For the text-containing cell, return its midpoint in [x, y] coordinate format. 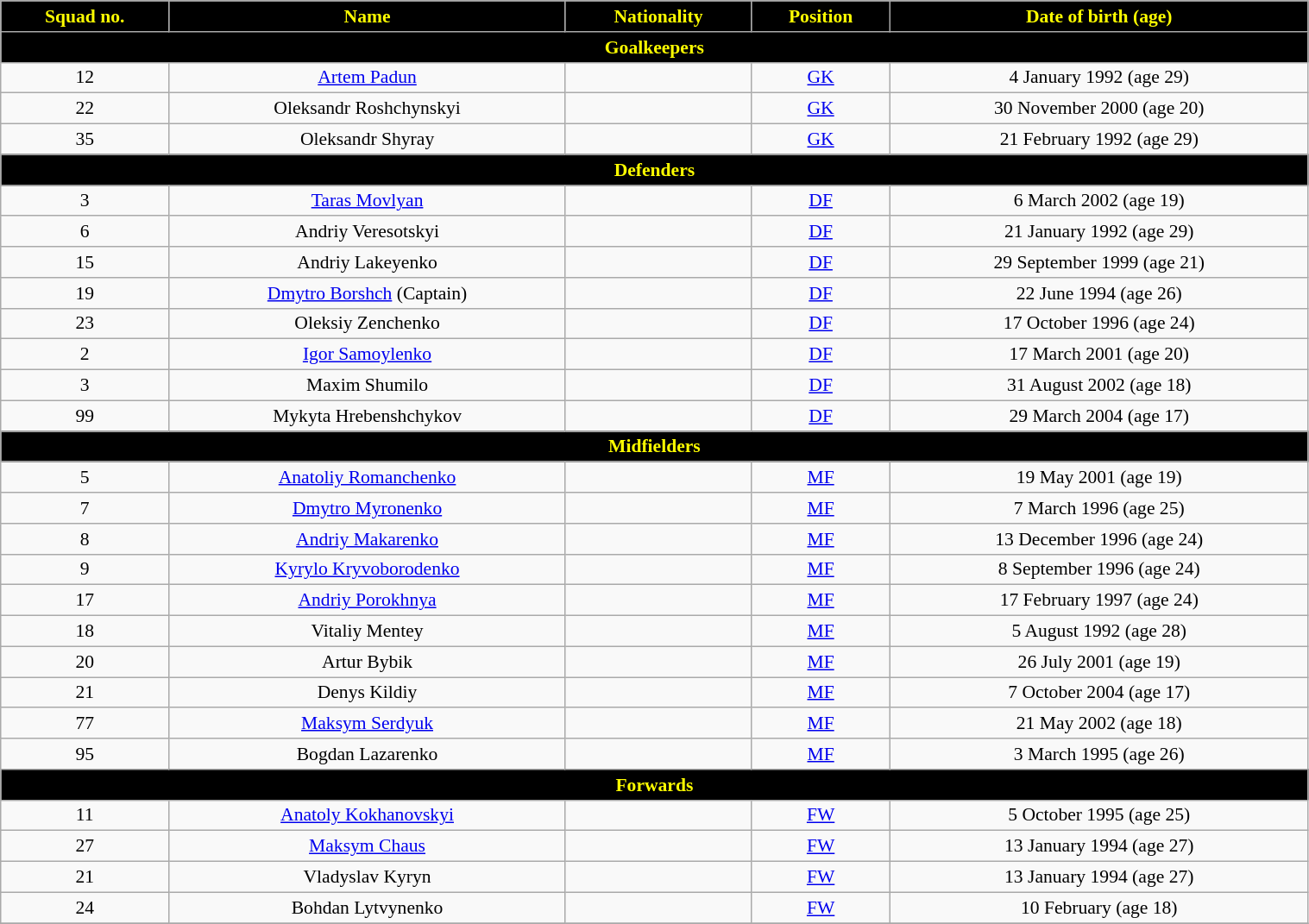
Andriy Veresotskyi [368, 232]
30 November 2000 (age 20) [1099, 109]
Maksym Serdyuk [368, 724]
10 February (age 18) [1099, 908]
17 March 2001 (age 20) [1099, 355]
Name [368, 16]
7 October 2004 (age 17) [1099, 693]
Vitaliy Mentey [368, 632]
5 [85, 478]
Date of birth (age) [1099, 16]
Defenders [654, 170]
Denys Kildiy [368, 693]
18 [85, 632]
12 [85, 78]
Mykyta Hrebenshchykov [368, 416]
Midfielders [654, 447]
Kyrylo Kryvoborodenko [368, 569]
29 March 2004 (age 17) [1099, 416]
19 May 2001 (age 19) [1099, 478]
7 March 1996 (age 25) [1099, 508]
95 [85, 754]
Vladyslav Kyryn [368, 877]
Andriy Porokhnya [368, 600]
6 March 2002 (age 19) [1099, 201]
21 May 2002 (age 18) [1099, 724]
Artem Padun [368, 78]
8 September 1996 (age 24) [1099, 569]
Taras Movlyan [368, 201]
35 [85, 140]
21 February 1992 (age 29) [1099, 140]
26 July 2001 (age 19) [1099, 662]
Bohdan Lytvynenko [368, 908]
7 [85, 508]
17 [85, 600]
Anatoliy Romanchenko [368, 478]
77 [85, 724]
Dmytro Myronenko [368, 508]
8 [85, 539]
22 [85, 109]
Oleksandr Roshchynskyi [368, 109]
Anatoly Kokhanovskyi [368, 815]
21 January 1992 (age 29) [1099, 232]
11 [85, 815]
31 August 2002 (age 18) [1099, 386]
20 [85, 662]
Oleksiy Zenchenko [368, 324]
15 [85, 262]
Maksym Chaus [368, 846]
Dmytro Borshch (Captain) [368, 293]
17 February 1997 (age 24) [1099, 600]
3 March 1995 (age 26) [1099, 754]
Position [821, 16]
23 [85, 324]
17 October 1996 (age 24) [1099, 324]
29 September 1999 (age 21) [1099, 262]
5 August 1992 (age 28) [1099, 632]
Nationality [658, 16]
Forwards [654, 785]
13 December 1996 (age 24) [1099, 539]
Artur Bybik [368, 662]
Goalkeepers [654, 47]
2 [85, 355]
9 [85, 569]
4 January 1992 (age 29) [1099, 78]
27 [85, 846]
Squad no. [85, 16]
Maxim Shumilo [368, 386]
19 [85, 293]
Andriy Lakeyenko [368, 262]
Bogdan Lazarenko [368, 754]
Igor Samoylenko [368, 355]
Andriy Makarenko [368, 539]
22 June 1994 (age 26) [1099, 293]
24 [85, 908]
99 [85, 416]
5 October 1995 (age 25) [1099, 815]
Oleksandr Shyray [368, 140]
6 [85, 232]
